Find where the given text appears and provide that cell's center as (x, y) coordinate. 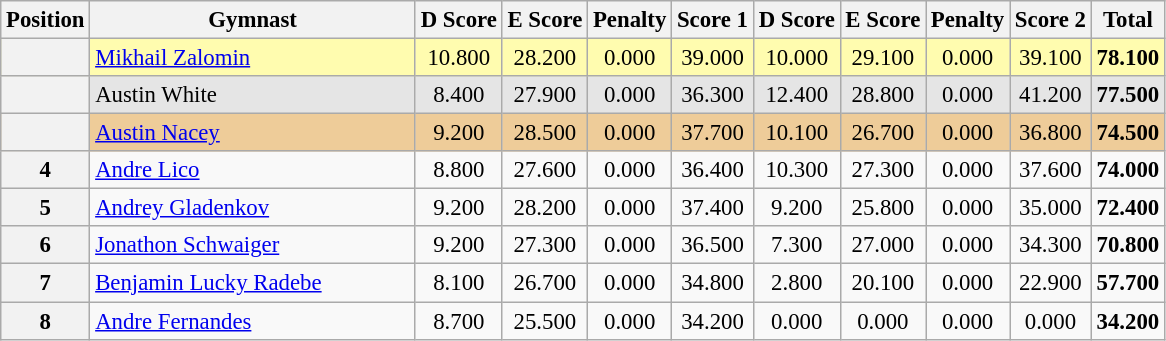
12.400 (796, 95)
Score 1 (713, 20)
74.000 (1128, 170)
Benjamin Lucky Radebe (253, 283)
25.500 (544, 321)
10.100 (796, 133)
2.800 (796, 283)
Score 2 (1051, 20)
Jonathon Schwaiger (253, 245)
8.400 (458, 95)
57.700 (1128, 283)
8 (46, 321)
27.000 (882, 245)
4 (46, 170)
6 (46, 245)
36.400 (713, 170)
20.100 (882, 283)
78.100 (1128, 58)
5 (46, 208)
41.200 (1051, 95)
Position (46, 20)
36.800 (1051, 133)
Austin White (253, 95)
10.800 (458, 58)
34.800 (713, 283)
74.500 (1128, 133)
25.800 (882, 208)
70.800 (1128, 245)
8.100 (458, 283)
Andre Fernandes (253, 321)
27.900 (544, 95)
Total (1128, 20)
37.700 (713, 133)
35.000 (1051, 208)
28.800 (882, 95)
Austin Nacey (253, 133)
Andre Lico (253, 170)
8.800 (458, 170)
27.600 (544, 170)
77.500 (1128, 95)
37.400 (713, 208)
36.300 (713, 95)
28.500 (544, 133)
29.100 (882, 58)
Andrey Gladenkov (253, 208)
Gymnast (253, 20)
34.300 (1051, 245)
39.100 (1051, 58)
7 (46, 283)
8.700 (458, 321)
Mikhail Zalomin (253, 58)
7.300 (796, 245)
22.900 (1051, 283)
39.000 (713, 58)
72.400 (1128, 208)
10.000 (796, 58)
37.600 (1051, 170)
36.500 (713, 245)
10.300 (796, 170)
